Determine the (X, Y) coordinate at the center of the cell enclosing the given text.  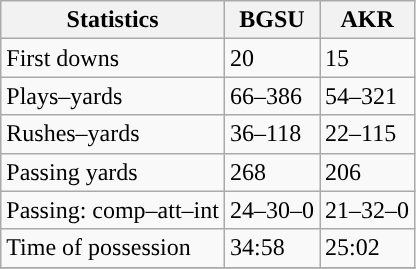
Rushes–yards (113, 134)
AKR (368, 20)
25:02 (368, 248)
Passing: comp–att–int (113, 210)
66–386 (272, 96)
BGSU (272, 20)
First downs (113, 58)
22–115 (368, 134)
20 (272, 58)
268 (272, 172)
Statistics (113, 20)
24–30–0 (272, 210)
21–32–0 (368, 210)
Plays–yards (113, 96)
34:58 (272, 248)
36–118 (272, 134)
206 (368, 172)
Time of possession (113, 248)
15 (368, 58)
Passing yards (113, 172)
54–321 (368, 96)
